Provide the (x, y) coordinate of the cell's center where the given text is located.  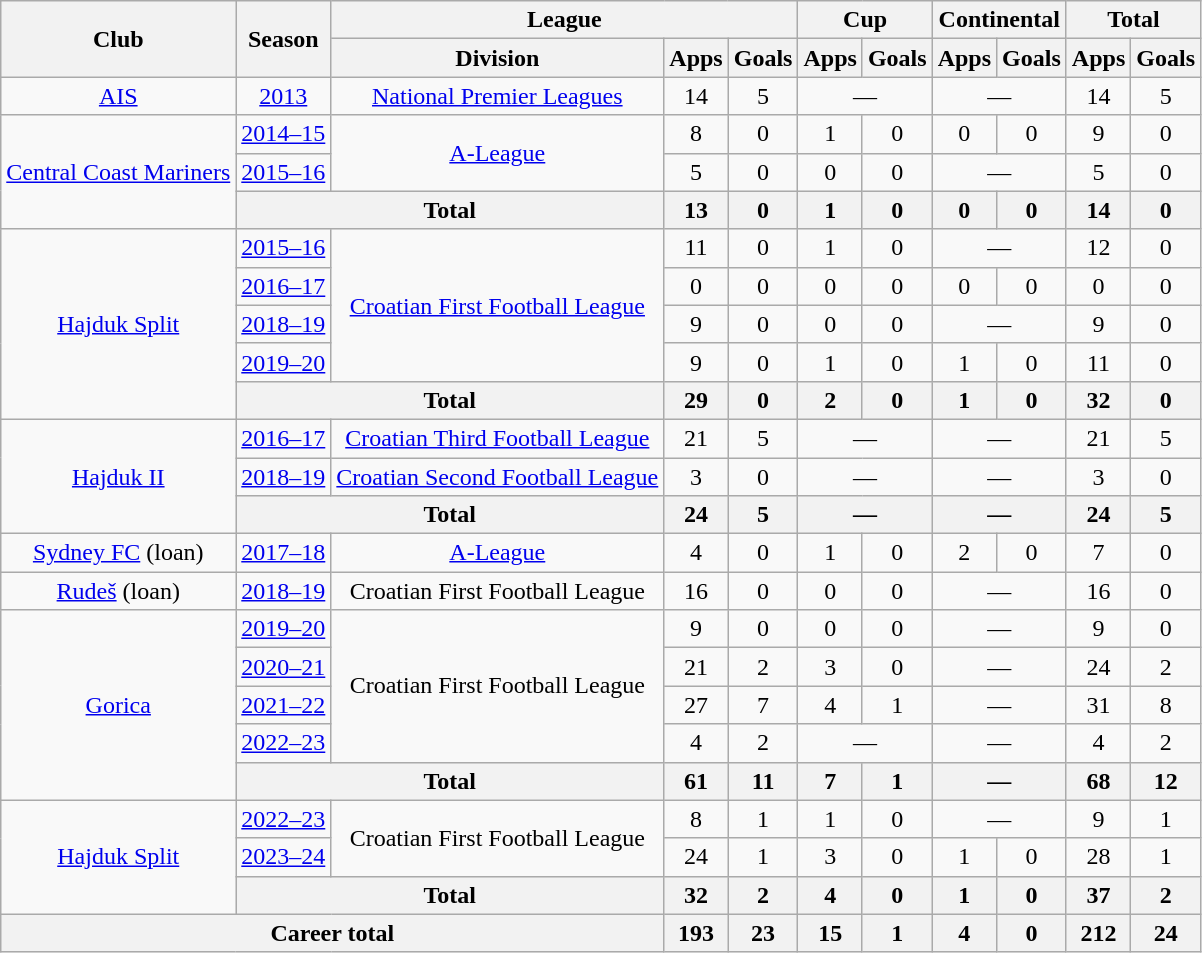
Croatian Second Football League (498, 477)
Club (118, 39)
23 (763, 933)
28 (1098, 857)
Season (284, 39)
Rudeš (loan) (118, 591)
2017–18 (284, 553)
Croatian Third Football League (498, 438)
2013 (284, 96)
27 (696, 705)
Division (498, 58)
Cup (865, 20)
212 (1098, 933)
Continental (999, 20)
Gorica (118, 705)
Central Coast Mariners (118, 172)
29 (696, 400)
Career total (332, 933)
13 (696, 210)
193 (696, 933)
2023–24 (284, 857)
2014–15 (284, 134)
2020–21 (284, 667)
League (564, 20)
National Premier Leagues (498, 96)
37 (1098, 895)
Hajduk II (118, 476)
2021–22 (284, 705)
31 (1098, 705)
AIS (118, 96)
61 (696, 781)
15 (830, 933)
Sydney FC (loan) (118, 553)
68 (1098, 781)
